Pinpoint the cell where the given text exists, returning its [X, Y] midpoint coordinate. 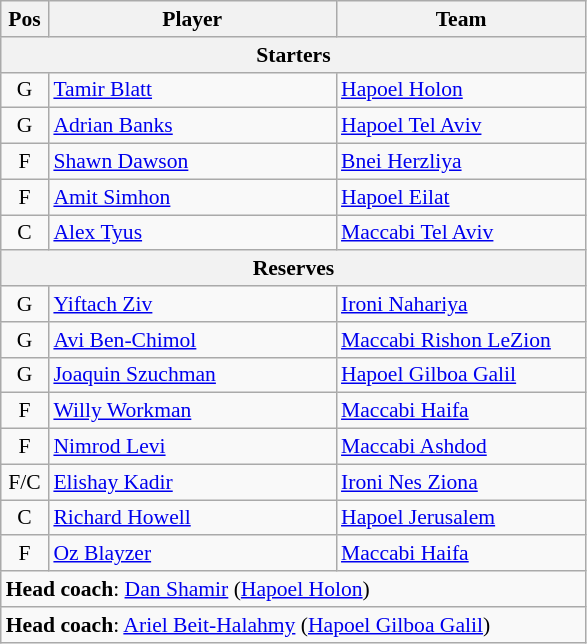
Team [461, 19]
F/C [25, 482]
Pos [25, 19]
Player [192, 19]
Joaquin Szuchman [192, 375]
Ironi Nahariya [461, 304]
Alex Tyus [192, 233]
Nimrod Levi [192, 447]
Adrian Banks [192, 126]
Tamir Blatt [192, 90]
Hapoel Eilat [461, 197]
Bnei Herzliya [461, 162]
Maccabi Rishon LeZion [461, 340]
Yiftach Ziv [192, 304]
Amit Simhon [192, 197]
Maccabi Ashdod [461, 447]
Oz Blayzer [192, 554]
Elishay Kadir [192, 482]
Richard Howell [192, 518]
Ironi Nes Ziona [461, 482]
Maccabi Tel Aviv [461, 233]
Willy Workman [192, 411]
Head coach: Ariel Beit-Halahmy (Hapoel Gilboa Galil) [294, 625]
Shawn Dawson [192, 162]
Hapoel Holon [461, 90]
Head coach: Dan Shamir (Hapoel Holon) [294, 589]
Hapoel Jerusalem [461, 518]
Hapoel Gilboa Galil [461, 375]
Reserves [294, 269]
Starters [294, 55]
Hapoel Tel Aviv [461, 126]
Avi Ben-Chimol [192, 340]
